Find where the given text appears and provide that cell's center as (X, Y) coordinate. 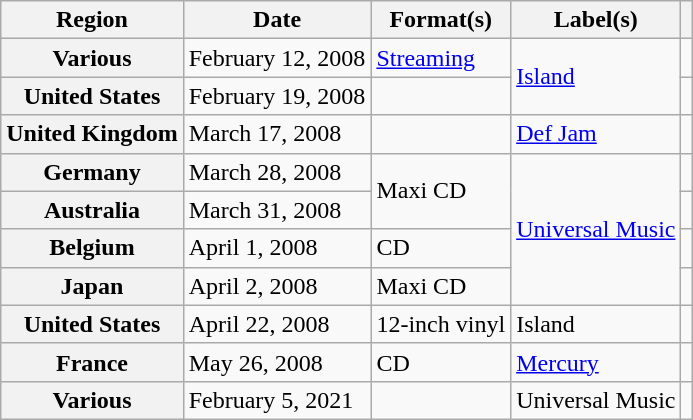
France (92, 362)
Region (92, 20)
Def Jam (596, 134)
April 22, 2008 (277, 324)
Japan (92, 286)
Belgium (92, 248)
February 19, 2008 (277, 96)
April 2, 2008 (277, 286)
Australia (92, 210)
Streaming (441, 58)
United Kingdom (92, 134)
Label(s) (596, 20)
May 26, 2008 (277, 362)
March 17, 2008 (277, 134)
Mercury (596, 362)
March 31, 2008 (277, 210)
April 1, 2008 (277, 248)
12-inch vinyl (441, 324)
Germany (92, 172)
Format(s) (441, 20)
February 5, 2021 (277, 400)
March 28, 2008 (277, 172)
Date (277, 20)
February 12, 2008 (277, 58)
